For the text-containing cell, return its midpoint in [X, Y] coordinate format. 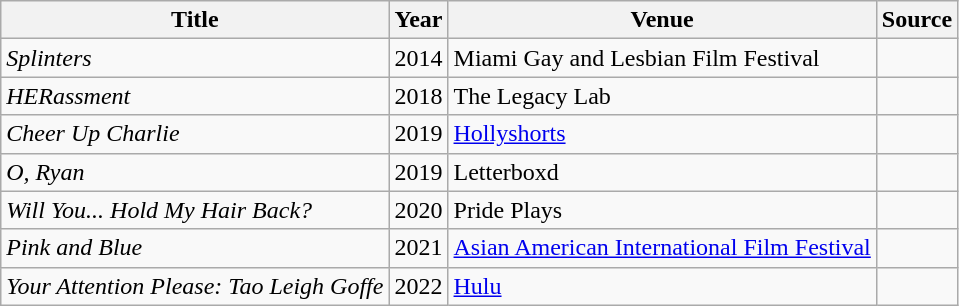
HERassment [195, 96]
The Legacy Lab [662, 96]
2020 [418, 210]
2022 [418, 286]
Title [195, 20]
Pride Plays [662, 210]
Source [916, 20]
Hulu [662, 286]
Your Attention Please: Tao Leigh Goffe [195, 286]
Cheer Up Charlie [195, 134]
Venue [662, 20]
O, Ryan [195, 172]
Pink and Blue [195, 248]
Splinters [195, 58]
2018 [418, 96]
Will You... Hold My Hair Back? [195, 210]
2021 [418, 248]
Letterboxd [662, 172]
Hollyshorts [662, 134]
Miami Gay and Lesbian Film Festival [662, 58]
2014 [418, 58]
Year [418, 20]
Asian American International Film Festival [662, 248]
